Find where the given text appears and provide that cell's center as (X, Y) coordinate. 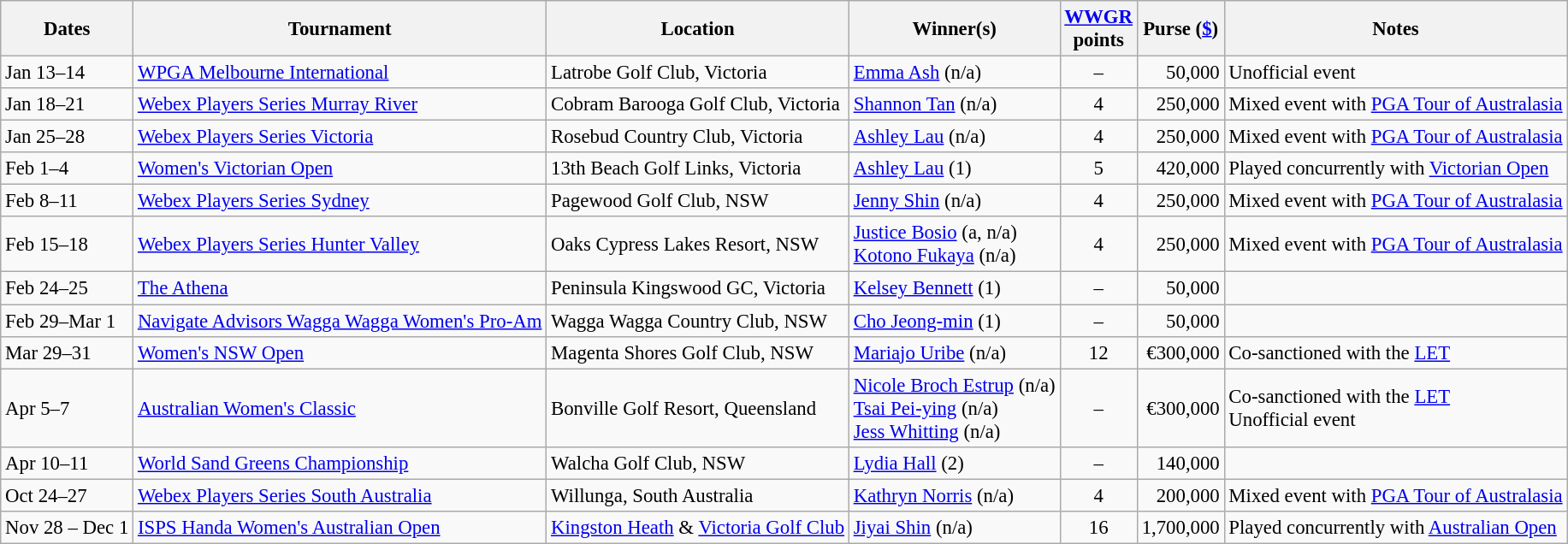
Pagewood Golf Club, NSW (698, 201)
Oct 24–27 (67, 495)
Rosebud Country Club, Victoria (698, 137)
Feb 1–4 (67, 169)
Australian Women's Classic (340, 408)
Dates (67, 29)
WWGRpoints (1098, 29)
Jiyai Shin (n/a) (955, 528)
Tournament (340, 29)
Played concurrently with Victorian Open (1396, 169)
Webex Players Series Hunter Valley (340, 245)
Nicole Broch Estrup (n/a) Tsai Pei-ying (n/a) Jess Whitting (n/a) (955, 408)
Latrobe Golf Club, Victoria (698, 73)
Navigate Advisors Wagga Wagga Women's Pro-Am (340, 321)
Jenny Shin (n/a) (955, 201)
Winner(s) (955, 29)
200,000 (1180, 495)
Kingston Heath & Victoria Golf Club (698, 528)
Nov 28 – Dec 1 (67, 528)
Wagga Wagga Country Club, NSW (698, 321)
Magenta Shores Golf Club, NSW (698, 352)
Kathryn Norris (n/a) (955, 495)
16 (1098, 528)
Bonville Golf Resort, Queensland (698, 408)
Purse ($) (1180, 29)
Women's Victorian Open (340, 169)
Unofficial event (1396, 73)
Apr 5–7 (67, 408)
World Sand Greens Championship (340, 463)
Kelsey Bennett (1) (955, 288)
140,000 (1180, 463)
Co-sanctioned with the LETUnofficial event (1396, 408)
Jan 25–28 (67, 137)
Ashley Lau (1) (955, 169)
5 (1098, 169)
Oaks Cypress Lakes Resort, NSW (698, 245)
Mar 29–31 (67, 352)
Co-sanctioned with the LET (1396, 352)
Mariajo Uribe (n/a) (955, 352)
Feb 15–18 (67, 245)
Webex Players Series Sydney (340, 201)
Webex Players Series Victoria (340, 137)
Justice Bosio (a, n/a) Kotono Fukaya (n/a) (955, 245)
Played concurrently with Australian Open (1396, 528)
Cho Jeong-min (1) (955, 321)
Webex Players Series Murray River (340, 104)
Apr 10–11 (67, 463)
Feb 24–25 (67, 288)
Webex Players Series South Australia (340, 495)
Emma Ash (n/a) (955, 73)
The Athena (340, 288)
Shannon Tan (n/a) (955, 104)
Ashley Lau (n/a) (955, 137)
Women's NSW Open (340, 352)
12 (1098, 352)
Feb 29–Mar 1 (67, 321)
Location (698, 29)
13th Beach Golf Links, Victoria (698, 169)
Feb 8–11 (67, 201)
Willunga, South Australia (698, 495)
ISPS Handa Women's Australian Open (340, 528)
Walcha Golf Club, NSW (698, 463)
Peninsula Kingswood GC, Victoria (698, 288)
420,000 (1180, 169)
Notes (1396, 29)
Jan 18–21 (67, 104)
Lydia Hall (2) (955, 463)
Cobram Barooga Golf Club, Victoria (698, 104)
WPGA Melbourne International (340, 73)
1,700,000 (1180, 528)
Jan 13–14 (67, 73)
